Locate the cell with the specified text and output its (X, Y) center coordinate. 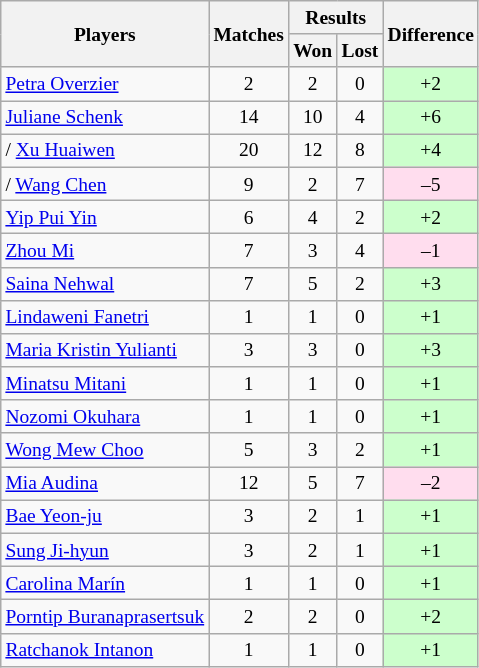
Bae Yeon-ju (105, 516)
9 (249, 184)
8 (360, 150)
14 (249, 118)
Juliane Schenk (105, 118)
Won (312, 50)
–1 (431, 250)
Lindaweni Fanetri (105, 316)
/ Xu Huaiwen (105, 150)
/ Wang Chen (105, 184)
6 (249, 216)
Matches (249, 34)
Saina Nehwal (105, 284)
Difference (431, 34)
Nozomi Okuhara (105, 416)
–2 (431, 484)
Mia Audina (105, 484)
Players (105, 34)
Maria Kristin Yulianti (105, 350)
Lost (360, 50)
Results (335, 18)
+6 (431, 118)
–5 (431, 184)
10 (312, 118)
20 (249, 150)
Sung Ji-hyun (105, 550)
+4 (431, 150)
Porntip Buranaprasertsuk (105, 616)
Ratchanok Intanon (105, 650)
Zhou Mi (105, 250)
Yip Pui Yin (105, 216)
Petra Overzier (105, 84)
Carolina Marín (105, 584)
Minatsu Mitani (105, 384)
Wong Mew Choo (105, 450)
